Search for the cell housing the specified text and yield its [x, y] center coordinate. 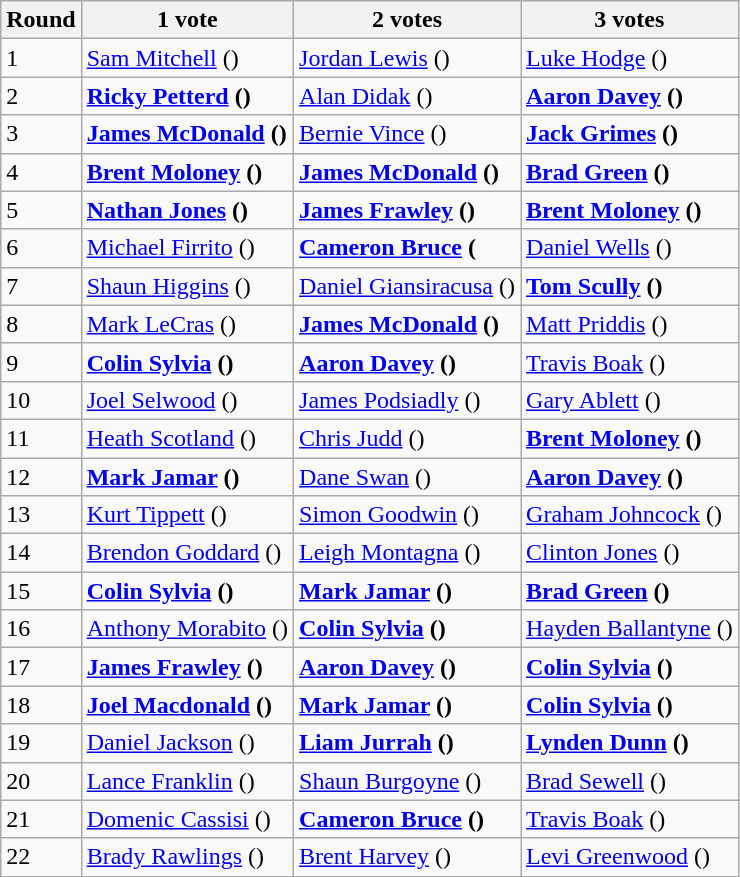
Liam Jurrah () [408, 743]
Shaun Burgoyne () [408, 781]
Chris Judd () [408, 438]
Joel Selwood () [187, 400]
Brady Rawlings () [187, 857]
Round [41, 20]
Joel Macdonald () [187, 705]
James Podsiadly () [408, 400]
Graham Johncock () [630, 515]
4 [41, 172]
6 [41, 248]
Brent Harvey () [408, 857]
Daniel Giansiracusa () [408, 286]
Gary Ablett () [630, 400]
Heath Scotland () [187, 438]
Simon Goodwin () [408, 515]
Kurt Tippett () [187, 515]
7 [41, 286]
Clinton Jones () [630, 553]
9 [41, 362]
Daniel Jackson () [187, 743]
Jack Grimes () [630, 134]
Hayden Ballantyne () [630, 629]
Michael Firrito () [187, 248]
14 [41, 553]
8 [41, 324]
3 votes [630, 20]
Daniel Wells () [630, 248]
Lynden Dunn () [630, 743]
2 [41, 96]
Alan Didak () [408, 96]
18 [41, 705]
22 [41, 857]
10 [41, 400]
2 votes [408, 20]
17 [41, 667]
1 vote [187, 20]
Shaun Higgins () [187, 286]
11 [41, 438]
12 [41, 477]
21 [41, 819]
Ricky Petterd () [187, 96]
Levi Greenwood () [630, 857]
Brendon Goddard () [187, 553]
Nathan Jones () [187, 210]
Cameron Bruce ( [408, 248]
Domenic Cassisi () [187, 819]
Tom Scully () [630, 286]
5 [41, 210]
20 [41, 781]
Sam Mitchell () [187, 58]
Matt Priddis () [630, 324]
Cameron Bruce () [408, 819]
Jordan Lewis () [408, 58]
Leigh Montagna () [408, 553]
16 [41, 629]
13 [41, 515]
Dane Swan () [408, 477]
19 [41, 743]
Mark LeCras () [187, 324]
15 [41, 591]
Lance Franklin () [187, 781]
Luke Hodge () [630, 58]
Bernie Vince () [408, 134]
1 [41, 58]
3 [41, 134]
Anthony Morabito () [187, 629]
Brad Sewell () [630, 781]
